Return the [x, y] coordinate for the center point of the cell that contains the specified text.  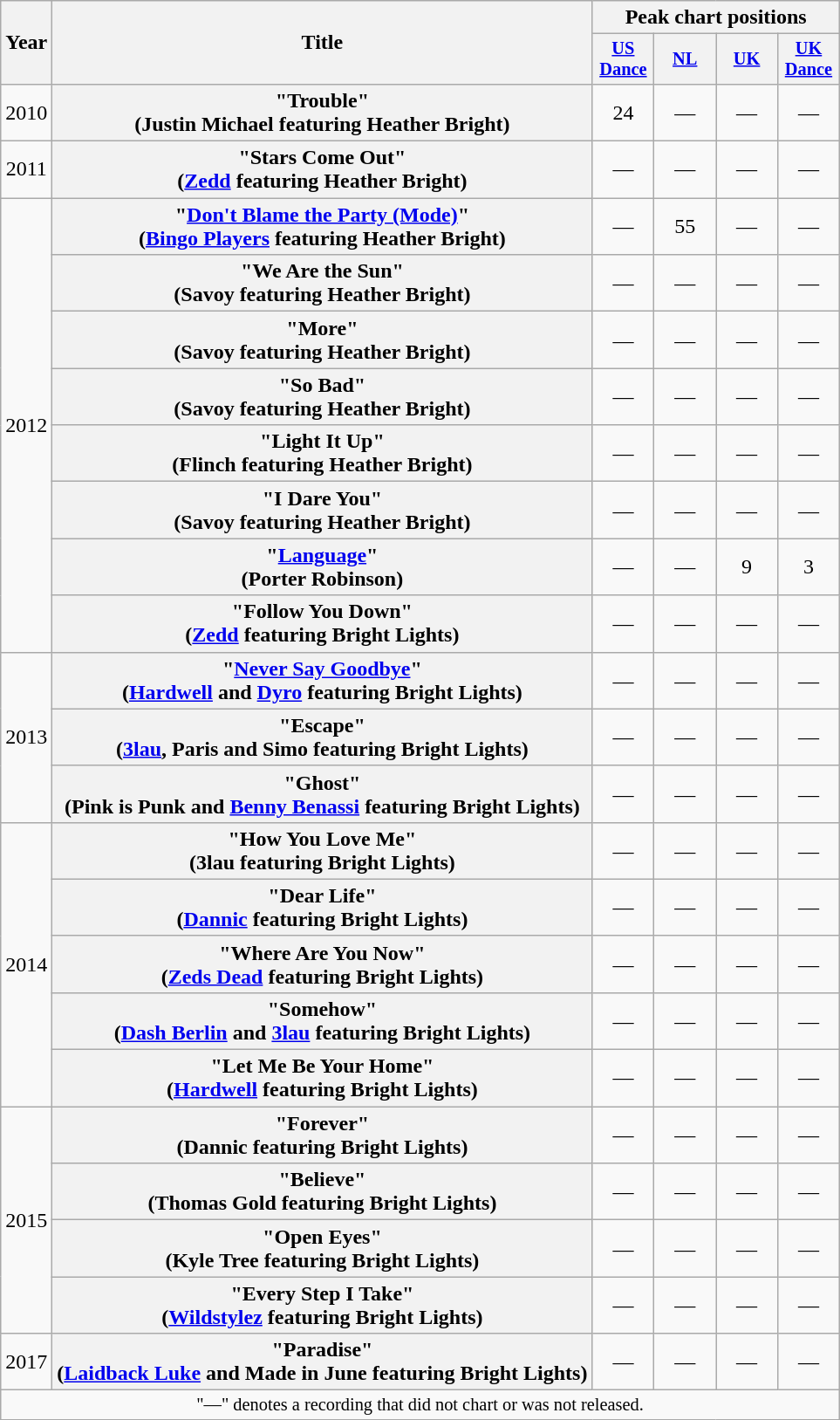
"Paradise"(Laidback Luke and Made in June featuring Bright Lights) [323, 1362]
"Don't Blame the Party (Mode)"(Bingo Players featuring Heather Bright) [323, 227]
"Follow You Down"(Zedd featuring Bright Lights) [323, 623]
"Every Step I Take"(Wildstylez featuring Bright Lights) [323, 1306]
3 [809, 567]
Peak chart positions [715, 17]
"Somehow"(Dash Berlin and 3lau featuring Bright Lights) [323, 1021]
"Dear Life"(Dannic featuring Bright Lights) [323, 908]
2017 [26, 1362]
US Dance [623, 59]
2013 [26, 737]
9 [747, 567]
2015 [26, 1220]
"Trouble"(Justin Michael featuring Heather Bright) [323, 112]
2014 [26, 964]
"—" denotes a recording that did not chart or was not released. [420, 1405]
"Where Are You Now"(Zeds Dead featuring Bright Lights) [323, 964]
"We Are the Sun"(Savoy featuring Heather Bright) [323, 283]
"Ghost"(Pink is Punk and Benny Benassi featuring Bright Lights) [323, 794]
"Forever"(Dannic featuring Bright Lights) [323, 1135]
"More"(Savoy featuring Heather Bright) [323, 340]
"Stars Come Out"(Zedd featuring Heather Bright) [323, 169]
NL [686, 59]
"So Bad"(Savoy featuring Heather Bright) [323, 396]
"Let Me Be Your Home"(Hardwell featuring Bright Lights) [323, 1079]
2010 [26, 112]
UK [747, 59]
2011 [26, 169]
"Language"(Porter Robinson) [323, 567]
Year [26, 43]
"Believe"(Thomas Gold featuring Bright Lights) [323, 1192]
"I Dare You"(Savoy featuring Heather Bright) [323, 510]
"Open Eyes"(Kyle Tree featuring Bright Lights) [323, 1248]
"Escape"(3lau, Paris and Simo featuring Bright Lights) [323, 737]
2012 [26, 425]
"Never Say Goodbye"(Hardwell and Dyro featuring Bright Lights) [323, 681]
UK Dance [809, 59]
55 [686, 227]
Title [323, 43]
"Light It Up"(Flinch featuring Heather Bright) [323, 454]
"How You Love Me"(3lau featuring Bright Lights) [323, 850]
24 [623, 112]
